Determine the [x, y] coordinate at the center of the cell enclosing the given text.  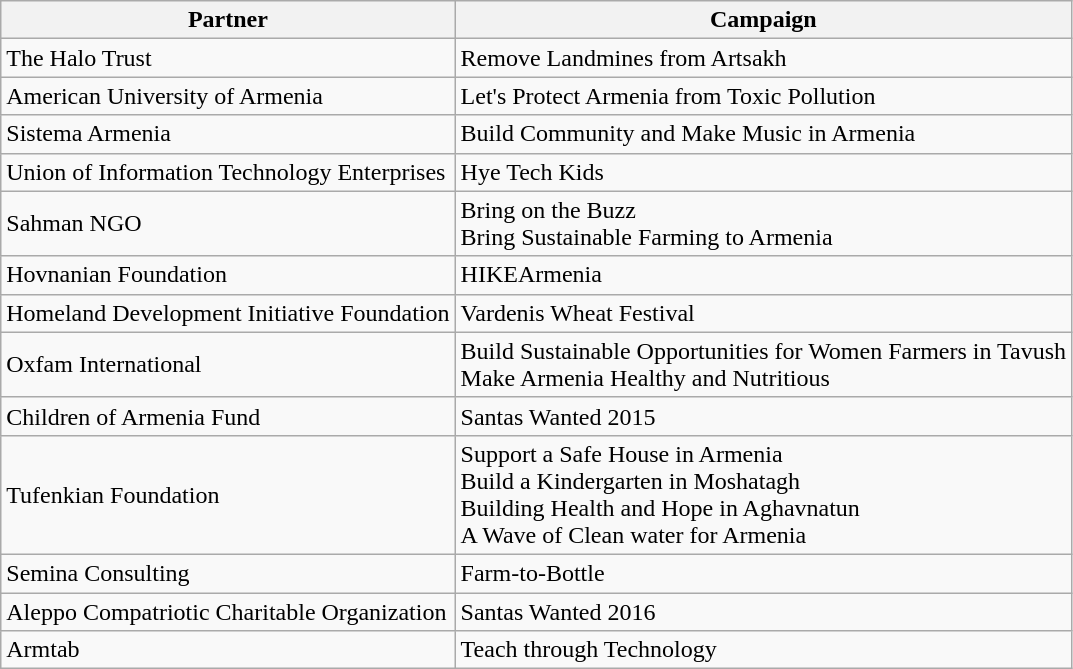
Armtab [228, 650]
Teach through Technology [763, 650]
Homeland Development Initiative Foundation [228, 313]
Build Sustainable Opportunities for Women Farmers in TavushMake Armenia Healthy and Nutritious [763, 364]
Build Community and Make Music in Armenia [763, 134]
Hye Tech Kids [763, 172]
Tufenkian Foundation [228, 494]
HIKEArmenia [763, 275]
Santas Wanted 2015 [763, 416]
Remove Landmines from Artsakh [763, 58]
Sahman NGO [228, 224]
Oxfam International [228, 364]
Partner [228, 20]
Children of Armenia Fund [228, 416]
Let's Protect Armenia from Toxic Pollution [763, 96]
Aleppo Compatriotic Charitable Organization [228, 611]
Hovnanian Foundation [228, 275]
Bring on the BuzzBring Sustainable Farming to Armenia [763, 224]
Campaign [763, 20]
Semina Consulting [228, 573]
Farm-to-Bottle [763, 573]
Union of Information Technology Enterprises [228, 172]
Vardenis Wheat Festival [763, 313]
Santas Wanted 2016 [763, 611]
Sistema Armenia [228, 134]
The Halo Trust [228, 58]
Support a Safe House in ArmeniaBuild a Kindergarten in MoshataghBuilding Health and Hope in AghavnatunA Wave of Clean water for Armenia [763, 494]
American University of Armenia [228, 96]
